For the text-containing cell, return its midpoint in (x, y) coordinate format. 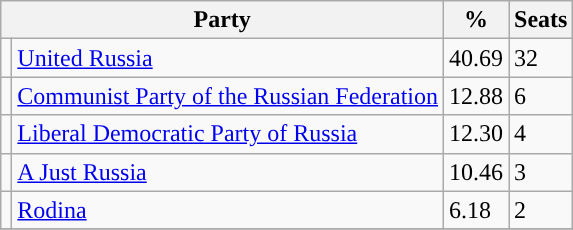
32 (541, 58)
3 (541, 172)
2 (541, 210)
40.69 (476, 58)
Communist Party of the Russian Federation (228, 96)
Liberal Democratic Party of Russia (228, 134)
12.30 (476, 134)
% (476, 20)
A Just Russia (228, 172)
Party (222, 20)
6 (541, 96)
10.46 (476, 172)
4 (541, 134)
12.88 (476, 96)
United Russia (228, 58)
Rodina (228, 210)
Seats (541, 20)
6.18 (476, 210)
